Return the (x, y) coordinate for the center point of the cell that contains the specified text.  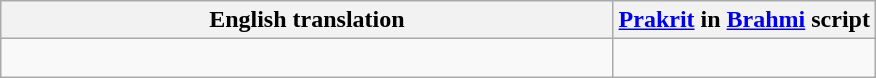
English translation (307, 20)
Prakrit in Brahmi script (744, 20)
